Identify which cell holds the provided text, then report its (x, y) central coordinate. 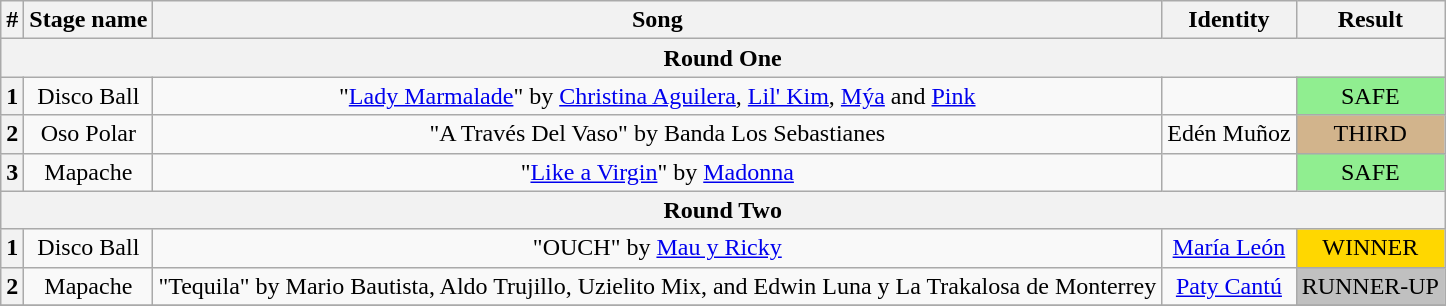
Edén Muñoz (1229, 134)
Song (658, 20)
María León (1229, 248)
Oso Polar (88, 134)
Stage name (88, 20)
"A Través Del Vaso" by Banda Los Sebastianes (658, 134)
THIRD (1370, 134)
Result (1370, 20)
3 (12, 172)
RUNNER-UP (1370, 286)
Identity (1229, 20)
"OUCH" by Mau y Ricky (658, 248)
"Tequila" by Mario Bautista, Aldo Trujillo, Uzielito Mix, and Edwin Luna y La Trakalosa de Monterrey (658, 286)
Round One (723, 58)
Paty Cantú (1229, 286)
Round Two (723, 210)
"Like a Virgin" by Madonna (658, 172)
"Lady Marmalade" by Christina Aguilera, Lil' Kim, Mýa and Pink (658, 96)
WINNER (1370, 248)
# (12, 20)
